Capture the cell that displays the provided text and extract its [X, Y] central coordinate. 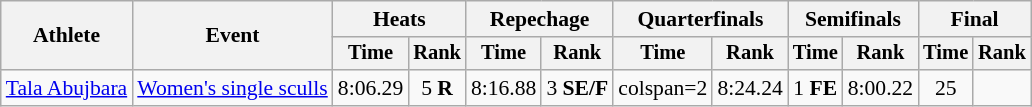
Heats [400, 19]
Repechage [540, 19]
1 FE [816, 88]
8:24.24 [750, 88]
colspan=2 [662, 88]
Athlete [66, 36]
3 SE/F [577, 88]
25 [946, 88]
8:16.88 [504, 88]
Semifinals [853, 19]
Event [232, 36]
Women's single sculls [232, 88]
8:06.29 [370, 88]
Quarterfinals [700, 19]
8:00.22 [880, 88]
5 R [437, 88]
Tala Abujbara [66, 88]
Final [974, 19]
